Pinpoint the cell where the given text exists, returning its [x, y] midpoint coordinate. 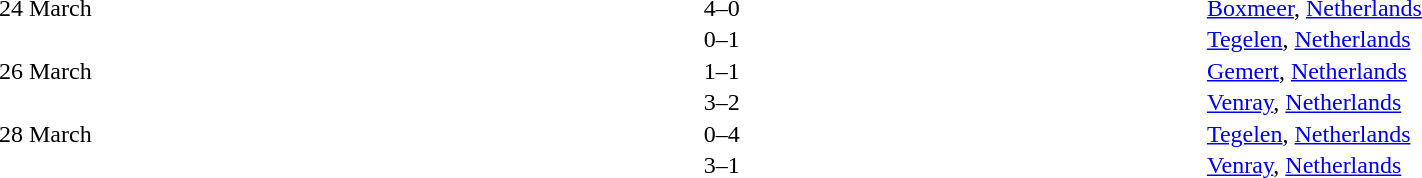
1–1 [722, 71]
0–4 [722, 134]
3–2 [722, 103]
0–1 [722, 39]
